Identify which cell holds the provided text, then report its (X, Y) central coordinate. 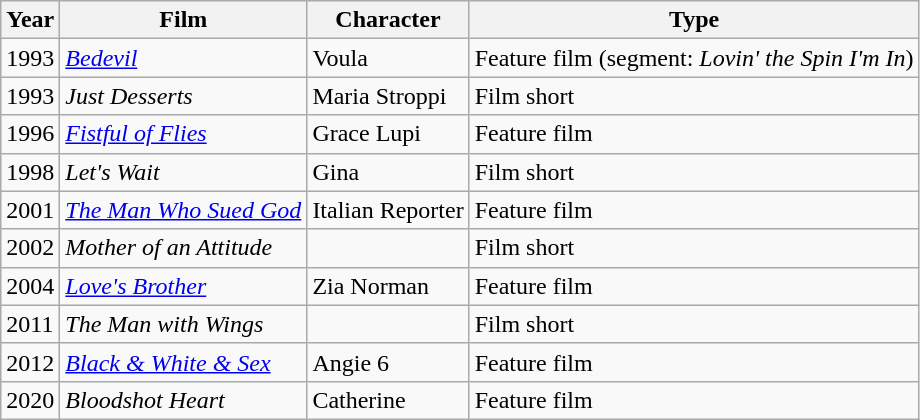
The Man with Wings (184, 324)
1998 (30, 172)
Catherine (388, 400)
Gina (388, 172)
Type (694, 20)
Feature film (segment: Lovin' the Spin I'm In) (694, 58)
2004 (30, 286)
Character (388, 20)
Bloodshot Heart (184, 400)
The Man Who Sued God (184, 210)
Love's Brother (184, 286)
Italian Reporter (388, 210)
Maria Stroppi (388, 96)
2020 (30, 400)
2012 (30, 362)
Voula (388, 58)
2001 (30, 210)
Film (184, 20)
Zia Norman (388, 286)
Just Desserts (184, 96)
Mother of an Attitude (184, 248)
Fistful of Flies (184, 134)
2011 (30, 324)
Let's Wait (184, 172)
Black & White & Sex (184, 362)
2002 (30, 248)
Angie 6 (388, 362)
Grace Lupi (388, 134)
1996 (30, 134)
Year (30, 20)
Bedevil (184, 58)
